Provide the [x, y] coordinate of the cell's center where the given text is located.  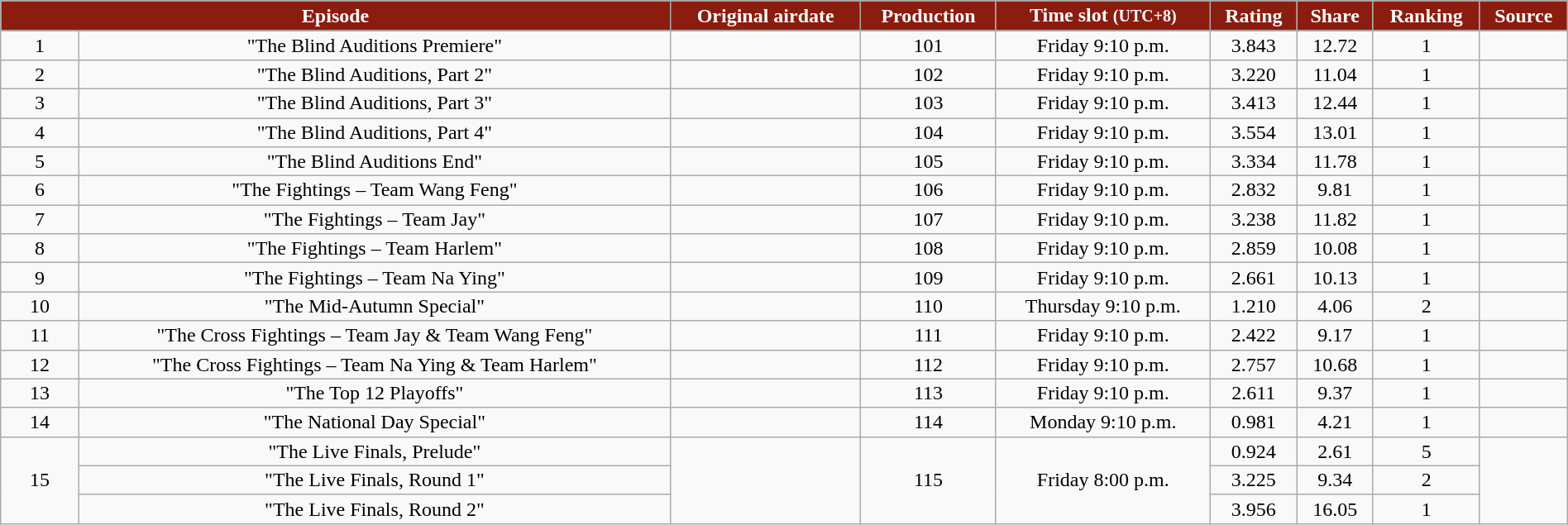
"The Fightings – Team Na Ying" [374, 278]
3 [40, 103]
9.37 [1335, 394]
6 [40, 190]
2.757 [1254, 364]
12.72 [1335, 45]
12 [40, 364]
13 [40, 394]
113 [928, 394]
7 [40, 220]
108 [928, 248]
11 [40, 336]
102 [928, 74]
9.17 [1335, 336]
"The Blind Auditions, Part 3" [374, 103]
4 [40, 132]
10.13 [1335, 278]
101 [928, 45]
"The Cross Fightings – Team Jay & Team Wang Feng" [374, 336]
3.220 [1254, 74]
109 [928, 278]
Monday 9:10 p.m. [1103, 422]
"The Fightings – Team Jay" [374, 220]
Rating [1254, 17]
"The Live Finals, Round 1" [374, 480]
"The Fightings – Team Wang Feng" [374, 190]
11.82 [1335, 220]
4.06 [1335, 306]
Original airdate [766, 17]
4.21 [1335, 422]
"The Top 12 Playoffs" [374, 394]
106 [928, 190]
Production [928, 17]
15 [40, 480]
10.08 [1335, 248]
Time slot (UTC+8) [1103, 17]
9.81 [1335, 190]
9.34 [1335, 480]
111 [928, 336]
"The Mid-Autumn Special" [374, 306]
9 [40, 278]
"The Blind Auditions Premiere" [374, 45]
112 [928, 364]
0.924 [1254, 451]
"The Live Finals, Prelude" [374, 451]
103 [928, 103]
2.61 [1335, 451]
Share [1335, 17]
115 [928, 480]
"The Blind Auditions End" [374, 162]
2.611 [1254, 394]
104 [928, 132]
3.554 [1254, 132]
0.981 [1254, 422]
105 [928, 162]
16.05 [1335, 509]
Episode [336, 17]
3.225 [1254, 480]
3.334 [1254, 162]
2.859 [1254, 248]
3.238 [1254, 220]
Thursday 9:10 p.m. [1103, 306]
3.956 [1254, 509]
107 [928, 220]
2.661 [1254, 278]
"The Live Finals, Round 2" [374, 509]
"The Fightings – Team Harlem" [374, 248]
3.843 [1254, 45]
2.832 [1254, 190]
10.68 [1335, 364]
"The Blind Auditions, Part 4" [374, 132]
"The Cross Fightings – Team Na Ying & Team Harlem" [374, 364]
11.04 [1335, 74]
110 [928, 306]
12.44 [1335, 103]
2.422 [1254, 336]
Source [1523, 17]
"The Blind Auditions, Part 2" [374, 74]
1.210 [1254, 306]
11.78 [1335, 162]
Ranking [1426, 17]
14 [40, 422]
114 [928, 422]
Friday 8:00 p.m. [1103, 480]
8 [40, 248]
13.01 [1335, 132]
10 [40, 306]
3.413 [1254, 103]
"The National Day Special" [374, 422]
